Identify which cell holds the provided text, then report its [X, Y] central coordinate. 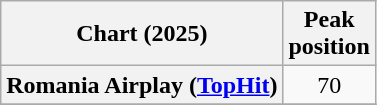
Chart (2025) [142, 34]
70 [329, 85]
Peakposition [329, 34]
Romania Airplay (TopHit) [142, 85]
